Capture the cell that displays the provided text and extract its (x, y) central coordinate. 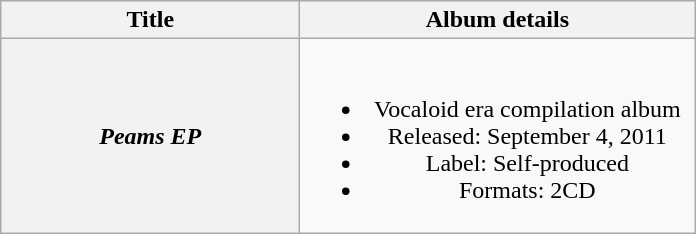
Title (150, 20)
Album details (498, 20)
Vocaloid era compilation albumReleased: September 4, 2011Label: Self-producedFormats: 2CD (498, 136)
Peams EP (150, 136)
